From the cell containing the given text, extract its center point as [x, y] coordinate. 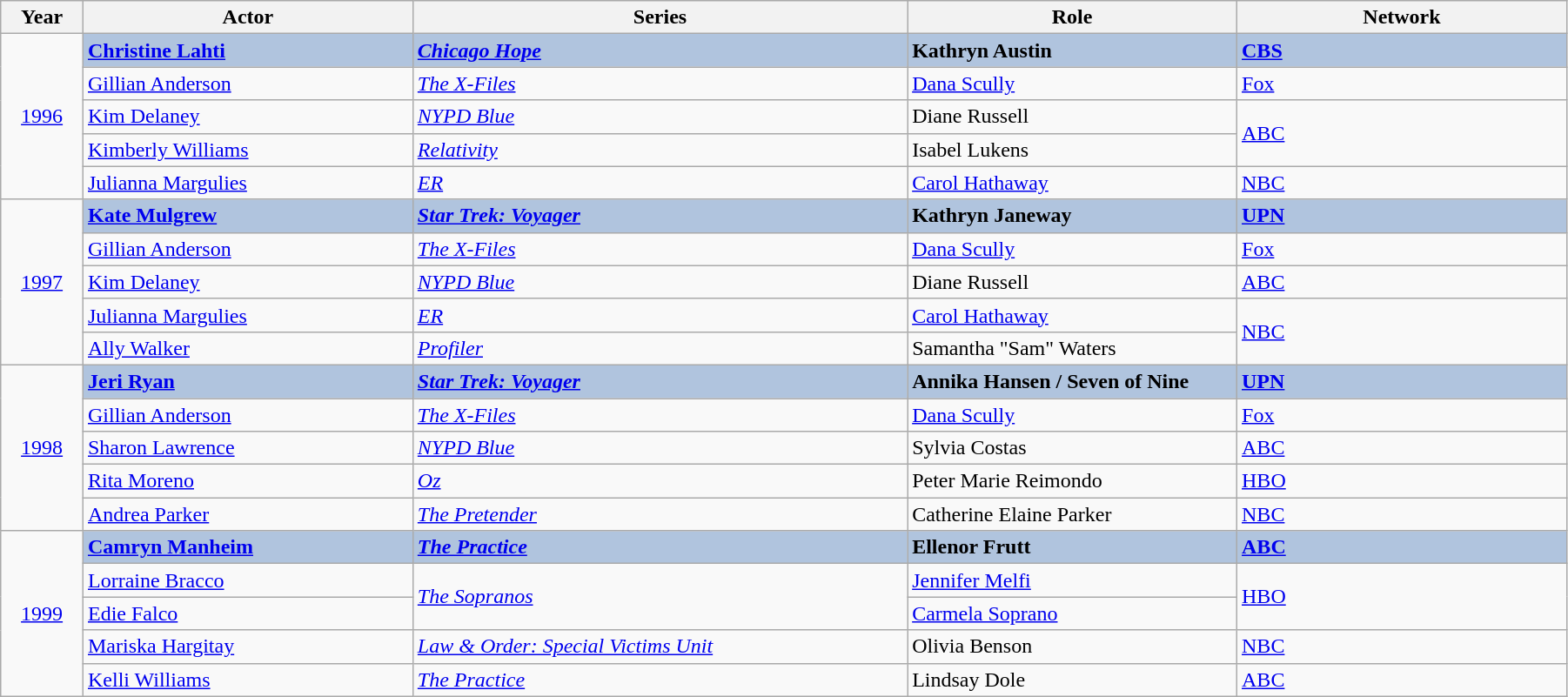
Annika Hansen / Seven of Nine [1072, 381]
Christine Lahti [247, 50]
Kate Mulgrew [247, 216]
Kimberly Williams [247, 150]
Ally Walker [247, 348]
Series [660, 17]
Oz [660, 481]
Peter Marie Reimondo [1072, 481]
Samantha "Sam" Waters [1072, 348]
Isabel Lukens [1072, 150]
Kelli Williams [247, 680]
Law & Order: Special Victims Unit [660, 647]
Edie Falco [247, 613]
The Pretender [660, 514]
Relativity [660, 150]
Sylvia Costas [1072, 448]
Kathryn Janeway [1072, 216]
Kathryn Austin [1072, 50]
1998 [42, 447]
1999 [42, 613]
1997 [42, 282]
Camryn Manheim [247, 547]
Andrea Parker [247, 514]
Profiler [660, 348]
Rita Moreno [247, 481]
Sharon Lawrence [247, 448]
Jeri Ryan [247, 381]
Network [1403, 17]
Jennifer Melfi [1072, 580]
Year [42, 17]
Ellenor Frutt [1072, 547]
Catherine Elaine Parker [1072, 514]
Actor [247, 17]
Carmela Soprano [1072, 613]
CBS [1403, 50]
Mariska Hargitay [247, 647]
1996 [42, 117]
Lindsay Dole [1072, 680]
Olivia Benson [1072, 647]
Lorraine Bracco [247, 580]
Role [1072, 17]
Chicago Hope [660, 50]
The Sopranos [660, 597]
